For the text-containing cell, return its midpoint in [x, y] coordinate format. 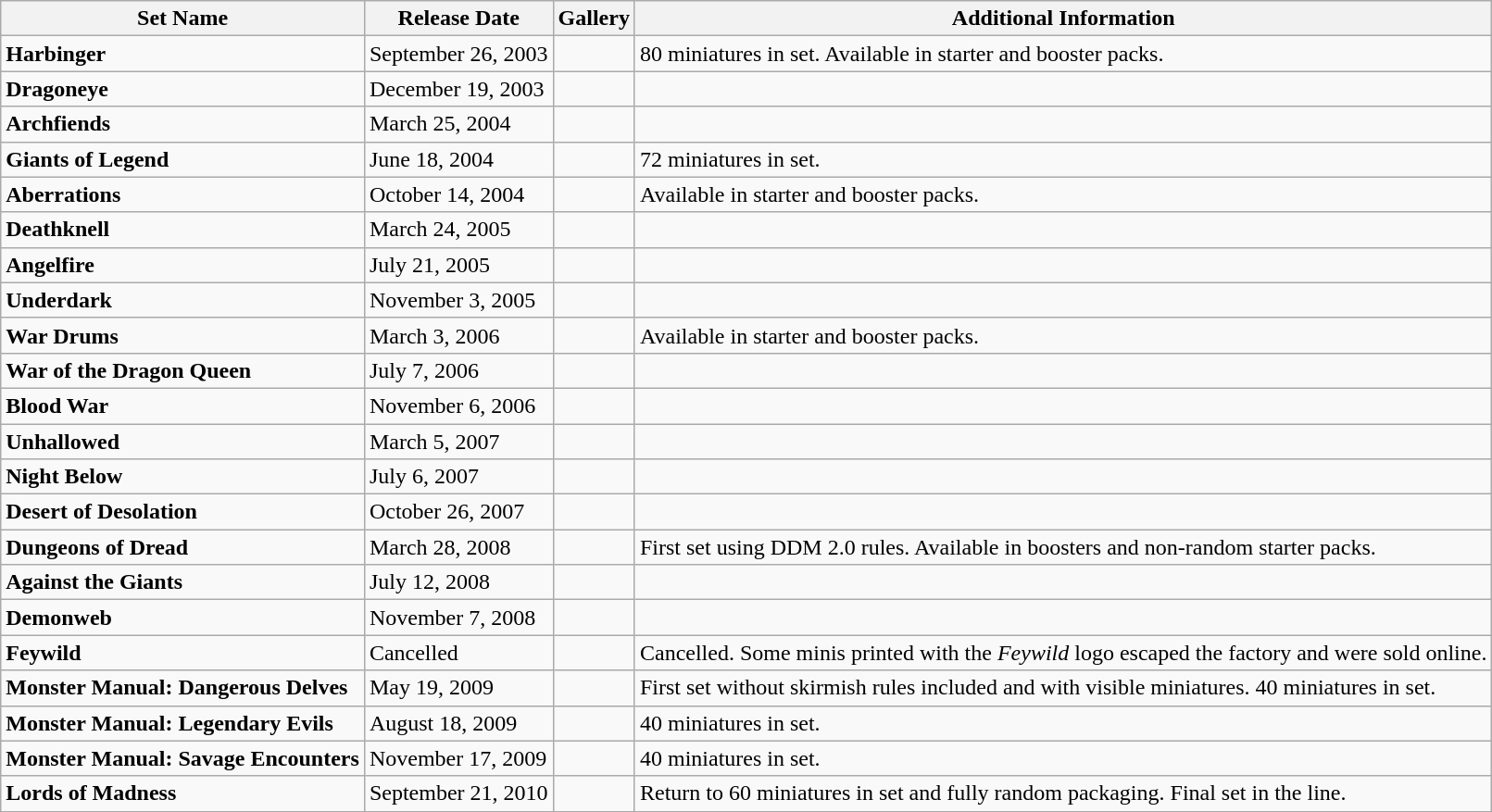
Cancelled. Some minis printed with the Feywild logo escaped the factory and were sold online. [1063, 653]
Monster Manual: Dangerous Delves [183, 688]
Aberrations [183, 194]
Archfiends [183, 124]
August 18, 2009 [458, 723]
72 miniatures in set. [1063, 159]
March 24, 2005 [458, 230]
Desert of Desolation [183, 512]
Against the Giants [183, 582]
November 7, 2008 [458, 618]
December 19, 2003 [458, 89]
80 miniatures in set. Available in starter and booster packs. [1063, 54]
November 17, 2009 [458, 758]
June 18, 2004 [458, 159]
First set using DDM 2.0 rules. Available in boosters and non-random starter packs. [1063, 547]
Blood War [183, 406]
September 21, 2010 [458, 793]
May 19, 2009 [458, 688]
Monster Manual: Savage Encounters [183, 758]
October 14, 2004 [458, 194]
Giants of Legend [183, 159]
Underdark [183, 300]
March 25, 2004 [458, 124]
July 7, 2006 [458, 370]
Deathknell [183, 230]
Demonweb [183, 618]
November 6, 2006 [458, 406]
July 21, 2005 [458, 265]
July 12, 2008 [458, 582]
October 26, 2007 [458, 512]
Return to 60 miniatures in set and fully random packaging. Final set in the line. [1063, 793]
Night Below [183, 477]
March 5, 2007 [458, 442]
July 6, 2007 [458, 477]
November 3, 2005 [458, 300]
September 26, 2003 [458, 54]
Angelfire [183, 265]
Dungeons of Dread [183, 547]
War of the Dragon Queen [183, 370]
Feywild [183, 653]
Dragoneye [183, 89]
Set Name [183, 19]
Cancelled [458, 653]
Harbinger [183, 54]
Unhallowed [183, 442]
March 3, 2006 [458, 335]
Gallery [594, 19]
Additional Information [1063, 19]
March 28, 2008 [458, 547]
First set without skirmish rules included and with visible miniatures. 40 miniatures in set. [1063, 688]
War Drums [183, 335]
Lords of Madness [183, 793]
Monster Manual: Legendary Evils [183, 723]
Release Date [458, 19]
